Pinpoint the cell where the given text exists, returning its [X, Y] midpoint coordinate. 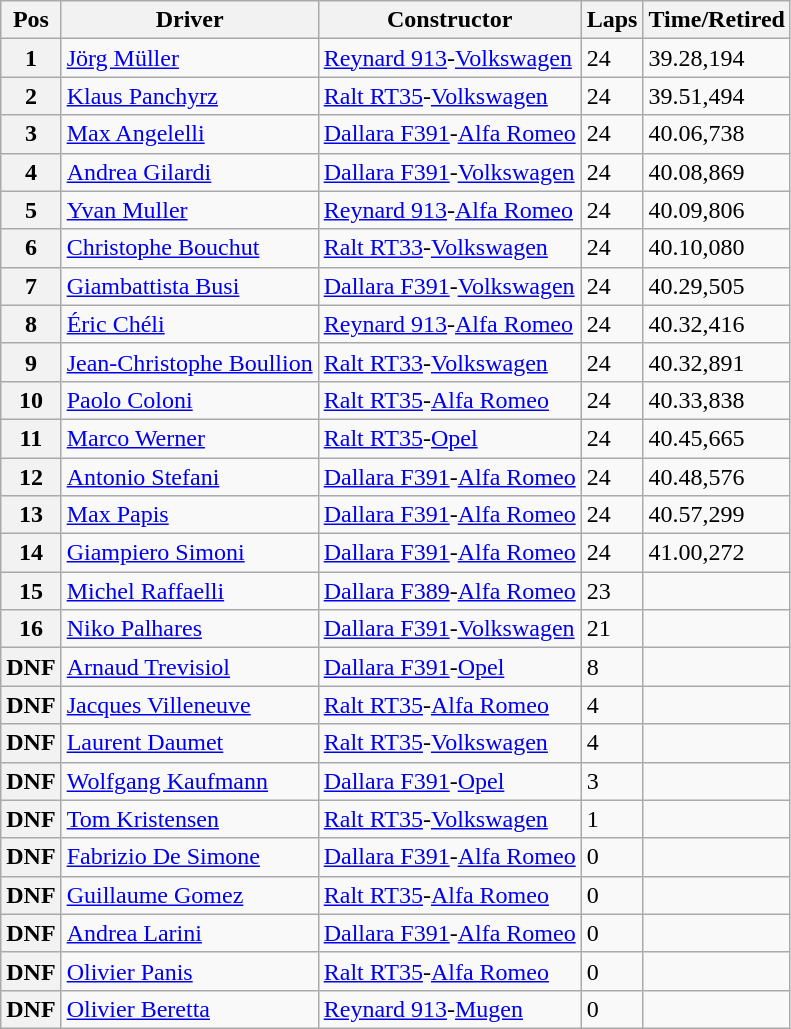
7 [31, 286]
Jacques Villeneuve [190, 705]
13 [31, 515]
Antonio Stefani [190, 477]
Giambattista Busi [190, 286]
Constructor [450, 20]
40.57,299 [716, 515]
Marco Werner [190, 438]
Christophe Bouchut [190, 248]
40.32,416 [716, 324]
16 [31, 629]
15 [31, 591]
Reynard 913-Mugen [450, 1009]
41.00,272 [716, 553]
40.33,838 [716, 400]
Niko Palhares [190, 629]
Dallara F389-Alfa Romeo [450, 591]
9 [31, 362]
2 [31, 96]
Max Angelelli [190, 134]
40.08,869 [716, 172]
40.32,891 [716, 362]
Fabrizio De Simone [190, 857]
Olivier Panis [190, 971]
Ralt RT35-Opel [450, 438]
Andrea Gilardi [190, 172]
10 [31, 400]
Pos [31, 20]
Olivier Beretta [190, 1009]
Wolfgang Kaufmann [190, 781]
Reynard 913-Volkswagen [450, 58]
Michel Raffaelli [190, 591]
40.45,665 [716, 438]
40.29,505 [716, 286]
40.10,080 [716, 248]
Laurent Daumet [190, 743]
Arnaud Trevisiol [190, 667]
39.28,194 [716, 58]
40.09,806 [716, 210]
40.06,738 [716, 134]
Paolo Coloni [190, 400]
39.51,494 [716, 96]
40.48,576 [716, 477]
Andrea Larini [190, 933]
Guillaume Gomez [190, 895]
23 [612, 591]
Jean-Christophe Boullion [190, 362]
Klaus Panchyrz [190, 96]
11 [31, 438]
6 [31, 248]
Tom Kristensen [190, 819]
Driver [190, 20]
Yvan Muller [190, 210]
Time/Retired [716, 20]
Giampiero Simoni [190, 553]
21 [612, 629]
12 [31, 477]
Jörg Müller [190, 58]
Max Papis [190, 515]
Éric Chéli [190, 324]
14 [31, 553]
Laps [612, 20]
5 [31, 210]
